Scan for the cell matching the given text and deliver its (X, Y) coordinate at center. 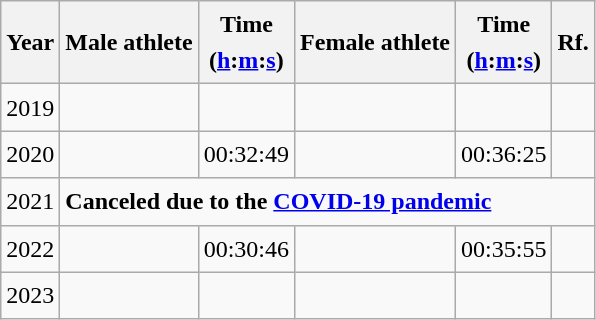
Rf. (573, 42)
00:30:46 (246, 248)
00:36:25 (504, 154)
2020 (30, 154)
2023 (30, 296)
Canceled due to the COVID-19 pandemic (328, 202)
00:35:55 (504, 248)
2021 (30, 202)
2019 (30, 108)
Male athlete (129, 42)
Year (30, 42)
00:32:49 (246, 154)
Female athlete (376, 42)
2022 (30, 248)
